Determine the [x, y] coordinate at the center of the cell enclosing the given text.  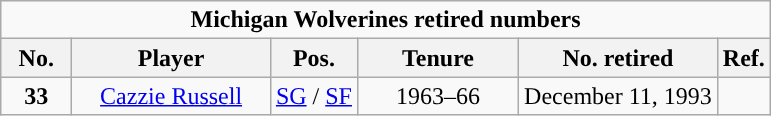
No. retired [618, 58]
Player [172, 58]
No. [36, 58]
Ref. [744, 58]
December 11, 1993 [618, 96]
SG / SF [314, 96]
Michigan Wolverines retired numbers [386, 20]
1963–66 [438, 96]
Tenure [438, 58]
33 [36, 96]
Pos. [314, 58]
Cazzie Russell [172, 96]
